Capture the cell that displays the provided text and extract its (X, Y) central coordinate. 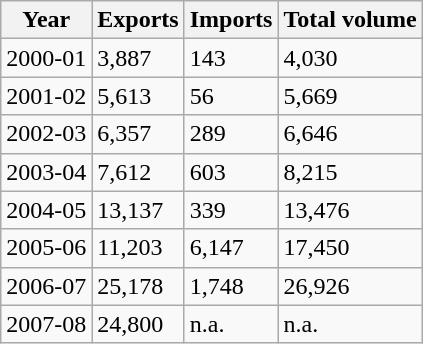
Exports (138, 20)
11,203 (138, 248)
2007-08 (46, 324)
5,613 (138, 96)
2004-05 (46, 210)
13,476 (350, 210)
Imports (231, 20)
6,646 (350, 134)
56 (231, 96)
5,669 (350, 96)
2005-06 (46, 248)
6,357 (138, 134)
603 (231, 172)
2000-01 (46, 58)
Year (46, 20)
339 (231, 210)
24,800 (138, 324)
2003-04 (46, 172)
2001-02 (46, 96)
3,887 (138, 58)
1,748 (231, 286)
143 (231, 58)
289 (231, 134)
26,926 (350, 286)
6,147 (231, 248)
4,030 (350, 58)
17,450 (350, 248)
2006-07 (46, 286)
13,137 (138, 210)
7,612 (138, 172)
8,215 (350, 172)
2002-03 (46, 134)
25,178 (138, 286)
Total volume (350, 20)
